Determine the [X, Y] coordinate at the center of the cell enclosing the given text.  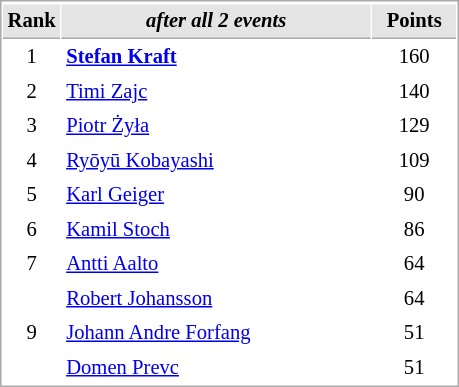
9 [32, 332]
after all 2 events [216, 21]
140 [414, 92]
109 [414, 160]
2 [32, 92]
Points [414, 21]
160 [414, 56]
Timi Zajc [216, 92]
Domen Prevc [216, 368]
Karl Geiger [216, 194]
Piotr Żyła [216, 126]
4 [32, 160]
Robert Johansson [216, 298]
1 [32, 56]
90 [414, 194]
7 [32, 264]
Ryōyū Kobayashi [216, 160]
5 [32, 194]
129 [414, 126]
Stefan Kraft [216, 56]
3 [32, 126]
Kamil Stoch [216, 230]
Rank [32, 21]
6 [32, 230]
Johann Andre Forfang [216, 332]
Antti Aalto [216, 264]
86 [414, 230]
